For the text-containing cell, return its midpoint in (x, y) coordinate format. 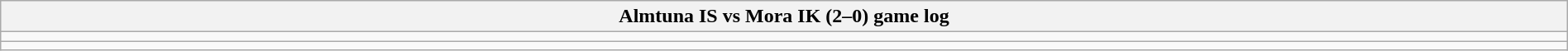
Almtuna IS vs Mora IK (2–0) game log (784, 16)
